Find where the given text appears and provide that cell's center as [X, Y] coordinate. 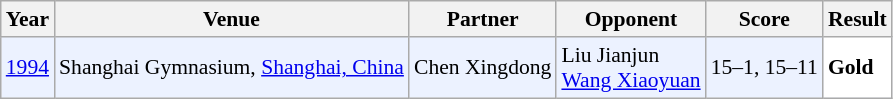
Partner [482, 19]
Opponent [630, 19]
Score [764, 19]
Shanghai Gymnasium, Shanghai, China [232, 68]
Venue [232, 19]
15–1, 15–11 [764, 68]
Result [858, 19]
Liu Jianjun Wang Xiaoyuan [630, 68]
Gold [858, 68]
1994 [28, 68]
Chen Xingdong [482, 68]
Year [28, 19]
